Provide the [X, Y] coordinate of the cell's center where the given text is located.  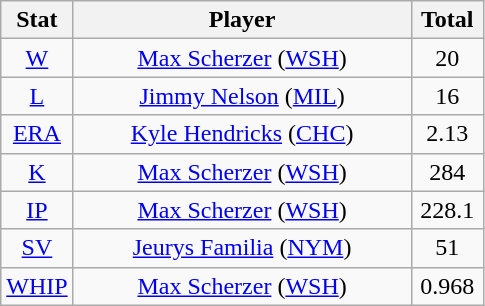
L [37, 96]
ERA [37, 134]
51 [447, 248]
Jeurys Familia (NYM) [242, 248]
Jimmy Nelson (MIL) [242, 96]
IP [37, 210]
Stat [37, 20]
WHIP [37, 286]
0.968 [447, 286]
228.1 [447, 210]
Total [447, 20]
Player [242, 20]
2.13 [447, 134]
W [37, 58]
284 [447, 172]
SV [37, 248]
K [37, 172]
Kyle Hendricks (CHC) [242, 134]
16 [447, 96]
20 [447, 58]
